Extract the [X, Y] coordinate from the center of the cell holding the provided text.  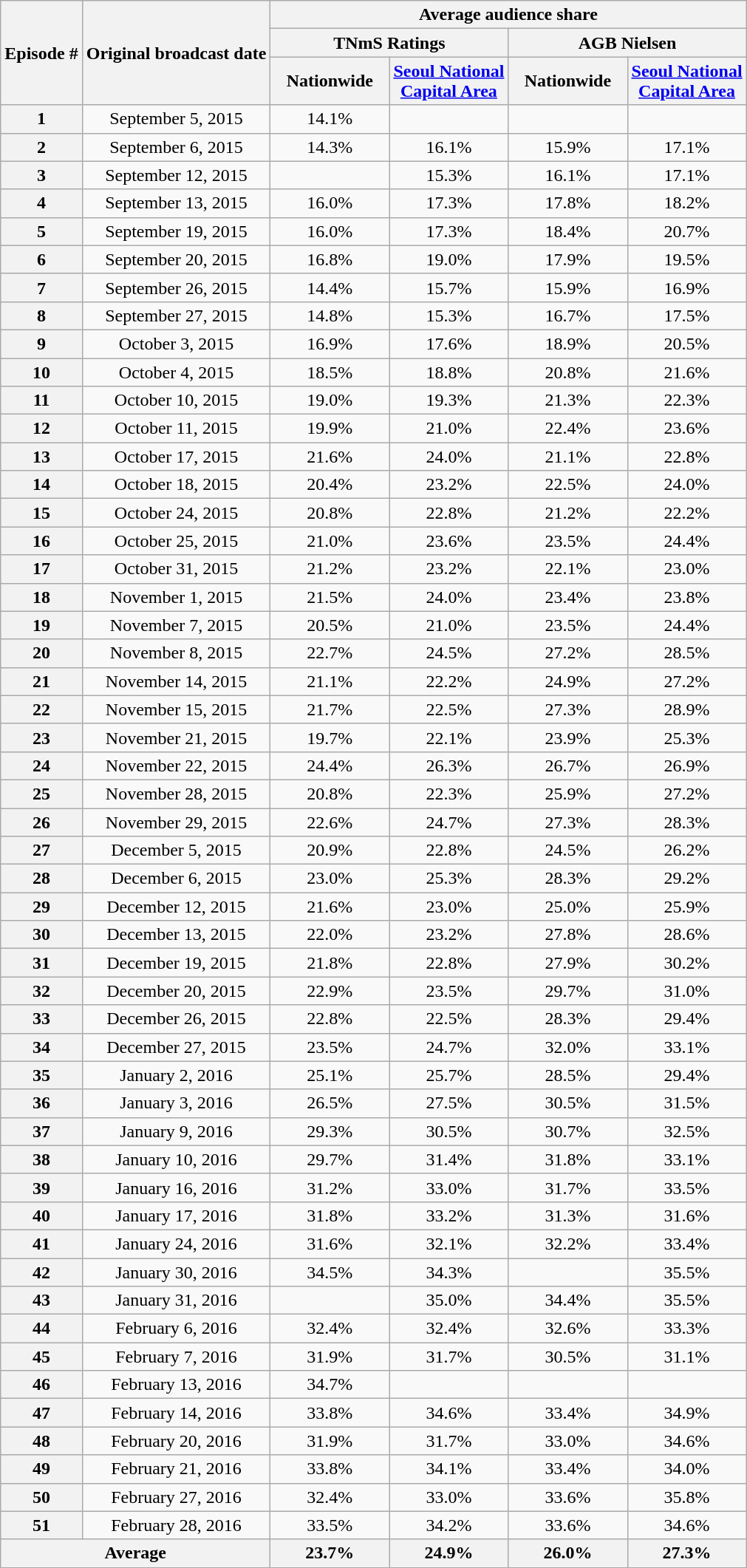
25 [41, 794]
December 5, 2015 [176, 851]
18.4% [567, 231]
23.7% [330, 1553]
26 [41, 822]
14.8% [330, 316]
39 [41, 1187]
23 [41, 737]
February 14, 2016 [176, 1413]
36 [41, 1103]
31.5% [687, 1103]
47 [41, 1413]
44 [41, 1329]
Original broadcast date [176, 53]
19.7% [330, 737]
December 6, 2015 [176, 879]
40 [41, 1216]
October 3, 2015 [176, 344]
23.9% [567, 737]
31.1% [687, 1357]
February 21, 2016 [176, 1469]
November 28, 2015 [176, 794]
27.5% [449, 1103]
18.2% [687, 203]
September 20, 2015 [176, 259]
35.0% [449, 1301]
16 [41, 541]
32.2% [567, 1244]
48 [41, 1441]
31 [41, 963]
5 [41, 231]
November 14, 2015 [176, 681]
31.3% [567, 1216]
February 28, 2016 [176, 1525]
22.4% [567, 429]
19.3% [449, 400]
20.9% [330, 851]
32.6% [567, 1329]
January 16, 2016 [176, 1187]
34.4% [567, 1301]
34 [41, 1047]
7 [41, 287]
25.1% [330, 1075]
6 [41, 259]
29.3% [330, 1131]
14.1% [330, 119]
December 26, 2015 [176, 1019]
November 1, 2015 [176, 597]
37 [41, 1131]
21.7% [330, 709]
13 [41, 457]
October 10, 2015 [176, 400]
17 [41, 569]
22.7% [330, 653]
33 [41, 1019]
4 [41, 203]
25.7% [449, 1075]
14.4% [330, 287]
41 [41, 1244]
29.2% [687, 879]
21.5% [330, 597]
November 22, 2015 [176, 766]
January 30, 2016 [176, 1272]
21 [41, 681]
17.5% [687, 316]
September 5, 2015 [176, 119]
26.3% [449, 766]
26.7% [567, 766]
29 [41, 907]
January 3, 2016 [176, 1103]
December 13, 2015 [176, 935]
September 6, 2015 [176, 147]
26.5% [330, 1103]
27.8% [567, 935]
February 7, 2016 [176, 1357]
45 [41, 1357]
23.8% [687, 597]
September 27, 2015 [176, 316]
15.7% [449, 287]
18 [41, 597]
32.5% [687, 1131]
17.6% [449, 344]
51 [41, 1525]
11 [41, 400]
Episode # [41, 53]
18.8% [449, 372]
October 18, 2015 [176, 485]
28 [41, 879]
50 [41, 1497]
September 13, 2015 [176, 203]
27 [41, 851]
2 [41, 147]
February 6, 2016 [176, 1329]
30.7% [567, 1131]
January 17, 2016 [176, 1216]
33.2% [449, 1216]
October 24, 2015 [176, 513]
34.0% [687, 1469]
September 12, 2015 [176, 175]
26.0% [567, 1553]
November 8, 2015 [176, 653]
December 20, 2015 [176, 991]
31.4% [449, 1159]
20.7% [687, 231]
10 [41, 372]
34.5% [330, 1272]
February 27, 2016 [176, 1497]
December 12, 2015 [176, 907]
October 25, 2015 [176, 541]
46 [41, 1385]
49 [41, 1469]
8 [41, 316]
TNmS Ratings [389, 43]
October 4, 2015 [176, 372]
35 [41, 1075]
34.9% [687, 1413]
AGB Nielsen [627, 43]
17.9% [567, 259]
January 9, 2016 [176, 1131]
September 19, 2015 [176, 231]
November 7, 2015 [176, 625]
25.0% [567, 907]
16.8% [330, 259]
November 15, 2015 [176, 709]
30 [41, 935]
January 10, 2016 [176, 1159]
34.7% [330, 1385]
26.9% [687, 766]
November 29, 2015 [176, 822]
19.9% [330, 429]
October 11, 2015 [176, 429]
18.5% [330, 372]
20.4% [330, 485]
January 31, 2016 [176, 1301]
34.1% [449, 1469]
28.6% [687, 935]
30.2% [687, 963]
21.8% [330, 963]
22.9% [330, 991]
Average [136, 1553]
23.4% [567, 597]
February 13, 2016 [176, 1385]
18.9% [567, 344]
24 [41, 766]
34.2% [449, 1525]
1 [41, 119]
November 21, 2015 [176, 737]
17.8% [567, 203]
12 [41, 429]
9 [41, 344]
22.6% [330, 822]
33.3% [687, 1329]
October 31, 2015 [176, 569]
26.2% [687, 851]
19 [41, 625]
20 [41, 653]
3 [41, 175]
34.3% [449, 1272]
31.2% [330, 1187]
January 24, 2016 [176, 1244]
September 26, 2015 [176, 287]
22.0% [330, 935]
14 [41, 485]
28.9% [687, 709]
February 20, 2016 [176, 1441]
42 [41, 1272]
27.9% [567, 963]
October 17, 2015 [176, 457]
32.1% [449, 1244]
43 [41, 1301]
31.0% [687, 991]
35.8% [687, 1497]
15 [41, 513]
19.5% [687, 259]
January 2, 2016 [176, 1075]
32 [41, 991]
32.0% [567, 1047]
22 [41, 709]
38 [41, 1159]
16.7% [567, 316]
December 19, 2015 [176, 963]
14.3% [330, 147]
21.3% [567, 400]
December 27, 2015 [176, 1047]
Average audience share [508, 15]
